Find where the given text appears and provide that cell's center as [x, y] coordinate. 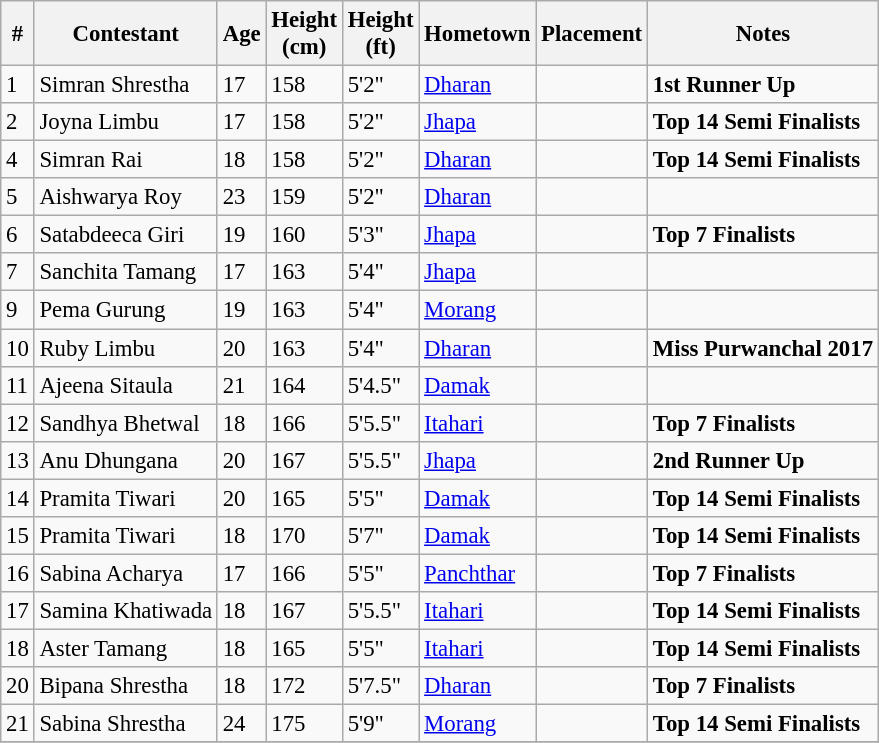
1st Runner Up [764, 85]
Sabina Acharya [126, 573]
Aster Tamang [126, 648]
164 [304, 385]
Age [242, 34]
172 [304, 686]
Sandhya Bhetwal [126, 423]
175 [304, 724]
5 [18, 197]
Ruby Limbu [126, 348]
159 [304, 197]
5'9" [380, 724]
Sanchita Tamang [126, 273]
160 [304, 235]
Aishwarya Roy [126, 197]
# [18, 34]
16 [18, 573]
5'7" [380, 536]
Pema Gurung [126, 310]
Sabina Shrestha [126, 724]
Satabdeeca Giri [126, 235]
14 [18, 498]
170 [304, 536]
9 [18, 310]
Simran Shrestha [126, 85]
Ajeena Sitaula [126, 385]
6 [18, 235]
23 [242, 197]
5'4.5" [380, 385]
Hometown [478, 34]
Notes [764, 34]
Miss Purwanchal 2017 [764, 348]
24 [242, 724]
13 [18, 460]
2nd Runner Up [764, 460]
12 [18, 423]
2 [18, 122]
1 [18, 85]
Placement [592, 34]
11 [18, 385]
Height (ft) [380, 34]
Joyna Limbu [126, 122]
4 [18, 160]
Simran Rai [126, 160]
7 [18, 273]
5'3" [380, 235]
Contestant [126, 34]
Panchthar [478, 573]
Anu Dhungana [126, 460]
10 [18, 348]
5'7.5" [380, 686]
Samina Khatiwada [126, 611]
Height (cm) [304, 34]
Bipana Shrestha [126, 686]
15 [18, 536]
